For the text-containing cell, return its midpoint in (x, y) coordinate format. 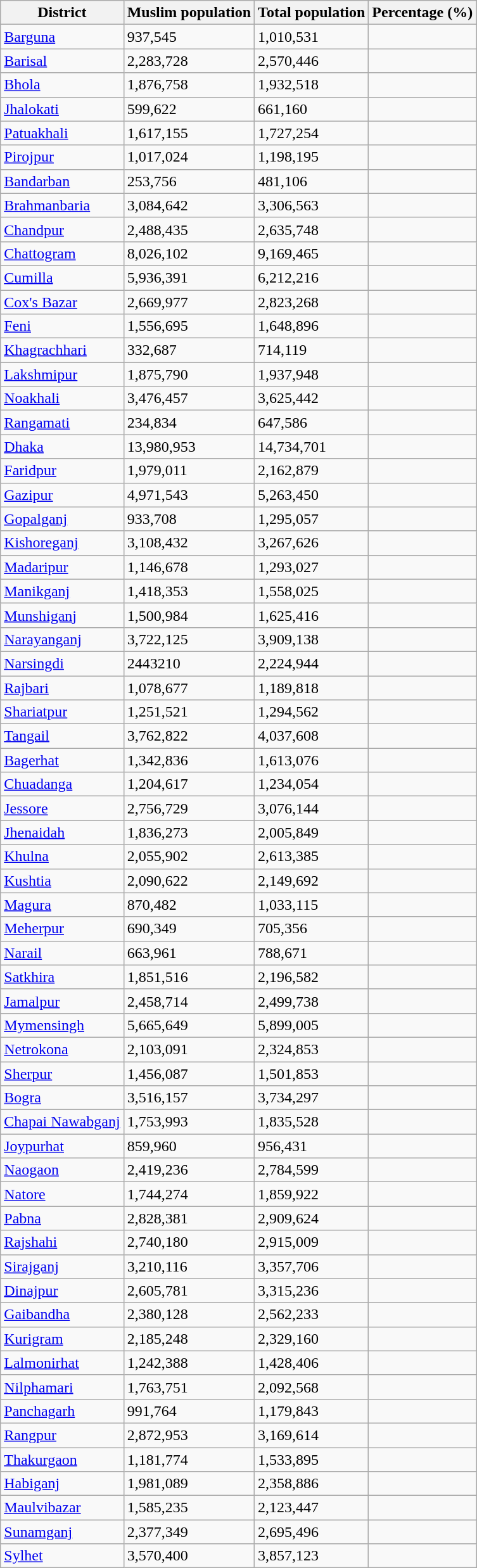
Cox's Bazar (62, 302)
3,357,706 (312, 1266)
Satkhira (62, 977)
2,784,599 (312, 1170)
1,181,774 (189, 1459)
1,979,011 (189, 471)
1,189,818 (312, 687)
Noakhali (62, 398)
Sylhet (62, 1556)
2,055,902 (189, 857)
599,622 (189, 109)
1,293,027 (312, 567)
3,722,125 (189, 639)
Kushtia (62, 881)
4,971,543 (189, 495)
253,756 (189, 181)
661,160 (312, 109)
2,570,446 (312, 61)
2,872,953 (189, 1435)
Thakurgaon (62, 1459)
Munshiganj (62, 615)
1,835,528 (312, 1122)
1,556,695 (189, 326)
1,763,751 (189, 1387)
Mymensingh (62, 1025)
2,823,268 (312, 302)
714,119 (312, 350)
Cumilla (62, 277)
2,605,781 (189, 1291)
937,545 (189, 37)
1,294,562 (312, 712)
3,108,432 (189, 543)
2,329,160 (312, 1339)
2,695,496 (312, 1532)
3,267,626 (312, 543)
Gaibandha (62, 1315)
1,744,274 (189, 1194)
1,428,406 (312, 1363)
Gopalganj (62, 519)
Tangail (62, 736)
3,734,297 (312, 1098)
234,834 (189, 423)
3,315,236 (312, 1291)
Lakshmipur (62, 374)
Pirojpur (62, 157)
Rajshahi (62, 1242)
870,482 (189, 905)
2,419,236 (189, 1170)
5,263,450 (312, 495)
Jhenaidah (62, 832)
647,586 (312, 423)
Bandarban (62, 181)
859,960 (189, 1146)
District (62, 13)
14,734,701 (312, 447)
3,084,642 (189, 205)
Gazipur (62, 495)
Narayanganj (62, 639)
1,558,025 (312, 591)
1,875,790 (189, 374)
1,295,057 (312, 519)
2,380,128 (189, 1315)
1,179,843 (312, 1411)
Manikganj (62, 591)
4,037,608 (312, 736)
2,092,568 (312, 1387)
Magura (62, 905)
1,242,388 (189, 1363)
2,324,853 (312, 1049)
Natore (62, 1194)
Khagrachhari (62, 350)
Sirajganj (62, 1266)
332,687 (189, 350)
Percentage (%) (423, 13)
2,103,091 (189, 1049)
2,196,582 (312, 977)
1,836,273 (189, 832)
Bagerhat (62, 760)
5,936,391 (189, 277)
Dinajpur (62, 1291)
3,570,400 (189, 1556)
8,026,102 (189, 253)
Maulvibazar (62, 1508)
3,476,457 (189, 398)
Kurigram (62, 1339)
Bogra (62, 1098)
1,851,516 (189, 977)
2,458,714 (189, 1001)
3,857,123 (312, 1556)
Rangpur (62, 1435)
5,899,005 (312, 1025)
Faridpur (62, 471)
Shariatpur (62, 712)
2,756,729 (189, 808)
Sunamganj (62, 1532)
6,212,216 (312, 277)
2,562,233 (312, 1315)
Panchagarh (62, 1411)
3,762,822 (189, 736)
Sherpur (62, 1074)
2,358,886 (312, 1484)
1,418,353 (189, 591)
663,961 (189, 953)
1,204,617 (189, 784)
933,708 (189, 519)
1,859,922 (312, 1194)
Dhaka (62, 447)
2,185,248 (189, 1339)
Narsingdi (62, 663)
2,909,624 (312, 1218)
Joypurhat (62, 1146)
3,625,442 (312, 398)
2,488,435 (189, 229)
Nilphamari (62, 1387)
2,123,447 (312, 1508)
1,456,087 (189, 1074)
788,671 (312, 953)
5,665,649 (189, 1025)
1,648,896 (312, 326)
Pabna (62, 1218)
1,753,993 (189, 1122)
Jhalokati (62, 109)
13,980,953 (189, 447)
1,500,984 (189, 615)
705,356 (312, 929)
2,499,738 (312, 1001)
2,669,977 (189, 302)
Jamalpur (62, 1001)
1,585,235 (189, 1508)
1,146,678 (189, 567)
2,005,849 (312, 832)
Total population (312, 13)
Chuadanga (62, 784)
9,169,465 (312, 253)
3,516,157 (189, 1098)
1,234,054 (312, 784)
1,078,677 (189, 687)
Kishoreganj (62, 543)
Netrokona (62, 1049)
2443210 (189, 663)
Habiganj (62, 1484)
1,010,531 (312, 37)
2,828,381 (189, 1218)
Chapai Nawabganj (62, 1122)
956,431 (312, 1146)
1,727,254 (312, 133)
Lalmonirhat (62, 1363)
1,342,836 (189, 760)
690,349 (189, 929)
1,625,416 (312, 615)
Madaripur (62, 567)
3,210,116 (189, 1266)
Rajbari (62, 687)
2,613,385 (312, 857)
2,915,009 (312, 1242)
Naogaon (62, 1170)
2,283,728 (189, 61)
3,076,144 (312, 808)
Rangamati (62, 423)
3,169,614 (312, 1435)
991,764 (189, 1411)
2,740,180 (189, 1242)
2,090,622 (189, 881)
1,613,076 (312, 760)
Bhola (62, 85)
Feni (62, 326)
3,306,563 (312, 205)
1,937,948 (312, 374)
Chattogram (62, 253)
1,501,853 (312, 1074)
Brahmanbaria (62, 205)
Jessore (62, 808)
Patuakhali (62, 133)
Muslim population (189, 13)
Barguna (62, 37)
2,635,748 (312, 229)
2,377,349 (189, 1532)
2,224,944 (312, 663)
2,149,692 (312, 881)
2,162,879 (312, 471)
Narail (62, 953)
1,981,089 (189, 1484)
3,909,138 (312, 639)
1,533,895 (312, 1459)
Chandpur (62, 229)
1,617,155 (189, 133)
Meherpur (62, 929)
481,106 (312, 181)
Barisal (62, 61)
1,017,024 (189, 157)
Khulna (62, 857)
1,033,115 (312, 905)
1,251,521 (189, 712)
1,932,518 (312, 85)
1,876,758 (189, 85)
1,198,195 (312, 157)
